Capture the cell that displays the provided text and extract its (x, y) central coordinate. 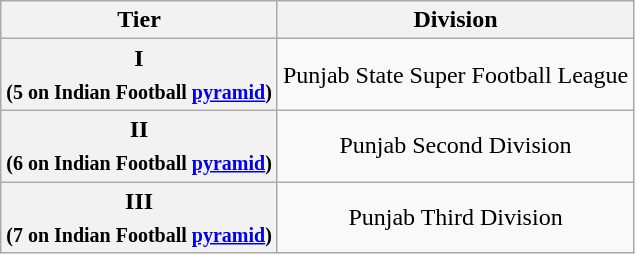
Punjab Second Division (455, 146)
Tier (140, 20)
Division (455, 20)
III(7 on Indian Football pyramid) (140, 218)
II(6 on Indian Football pyramid) (140, 146)
I(5 on Indian Football pyramid) (140, 74)
Punjab State Super Football League (455, 74)
Punjab Third Division (455, 218)
